Detect which cell encompasses the target text, then output its [x, y] center coordinate. 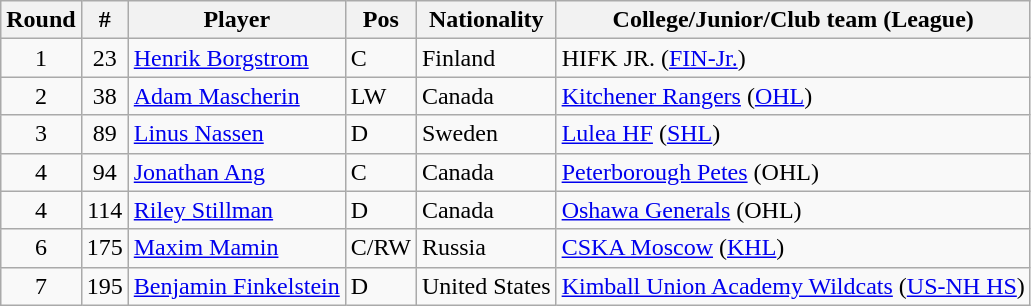
Riley Stillman [236, 210]
# [104, 20]
Finland [486, 58]
1 [41, 58]
C/RW [380, 248]
Nationality [486, 20]
Kimball Union Academy Wildcats (US-NH HS) [793, 286]
Adam Mascherin [236, 96]
Maxim Mamin [236, 248]
CSKA Moscow (KHL) [793, 248]
7 [41, 286]
Round [41, 20]
Benjamin Finkelstein [236, 286]
23 [104, 58]
Lulea HF (SHL) [793, 134]
175 [104, 248]
Player [236, 20]
38 [104, 96]
Kitchener Rangers (OHL) [793, 96]
United States [486, 286]
Peterborough Petes (OHL) [793, 172]
Jonathan Ang [236, 172]
LW [380, 96]
Henrik Borgstrom [236, 58]
Russia [486, 248]
Oshawa Generals (OHL) [793, 210]
6 [41, 248]
Sweden [486, 134]
Linus Nassen [236, 134]
3 [41, 134]
2 [41, 96]
94 [104, 172]
195 [104, 286]
Pos [380, 20]
114 [104, 210]
College/Junior/Club team (League) [793, 20]
HIFK JR. (FIN-Jr.) [793, 58]
89 [104, 134]
